Locate the cell with the specified text and output its (x, y) center coordinate. 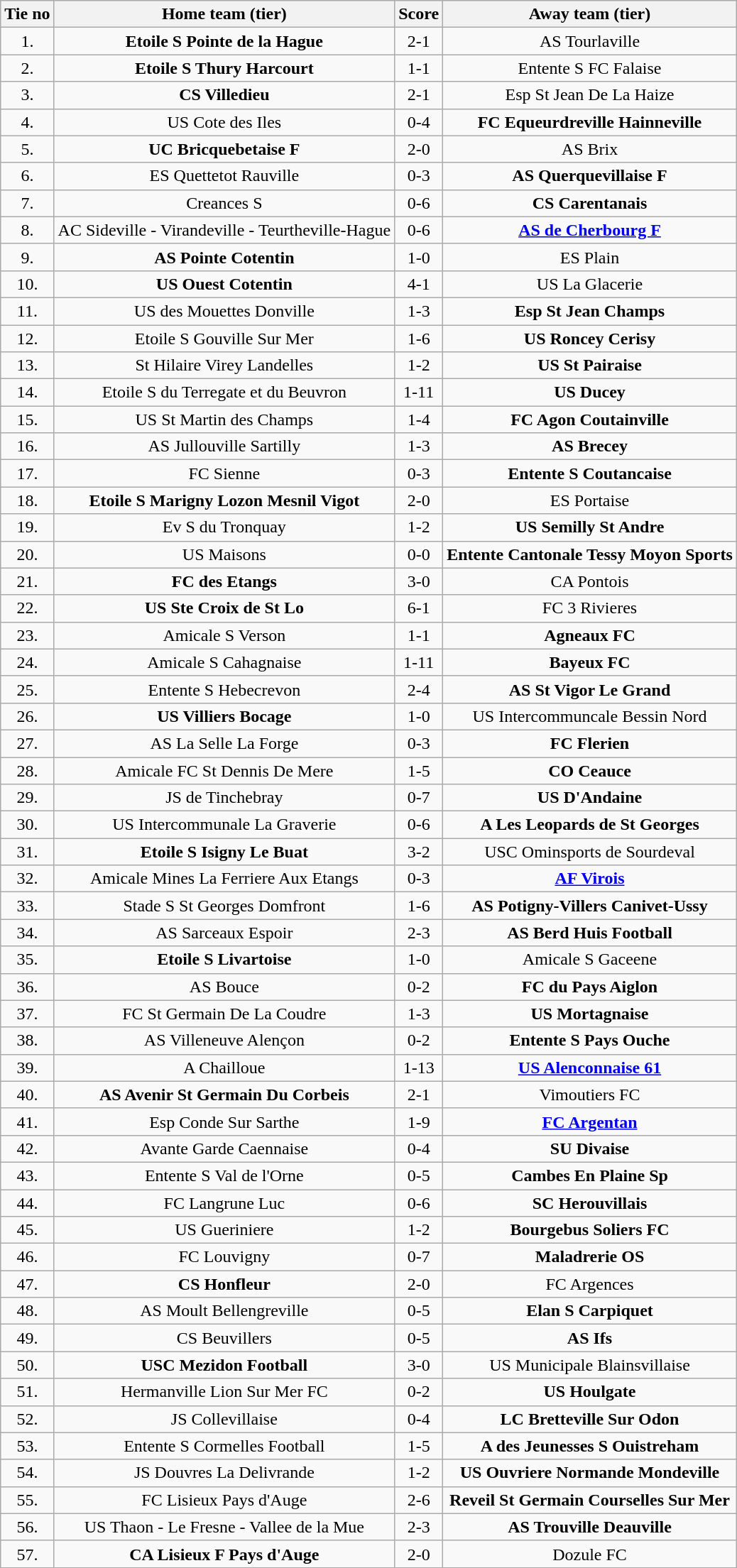
Home team (tier) (224, 14)
US Ducey (590, 393)
29. (27, 798)
20. (27, 554)
21. (27, 581)
AF Virois (590, 879)
51. (27, 1392)
0-0 (419, 554)
Amicale S Gaceene (590, 960)
Ev S du Tronquay (224, 527)
ES Portaise (590, 500)
37. (27, 1014)
27. (27, 743)
Amicale FC St Dennis De Mere (224, 770)
AC Sideville - Virandeville - Teurtheville-Hague (224, 230)
Tie no (27, 14)
AS Brix (590, 149)
Entente S FC Falaise (590, 68)
Etoile S Pointe de la Hague (224, 41)
AS Avenir St Germain Du Corbeis (224, 1095)
4-1 (419, 284)
US La Glacerie (590, 284)
Etoile S Isigny Le Buat (224, 852)
AS Bouce (224, 987)
Agneaux FC (590, 635)
FC Louvigny (224, 1257)
AS Tourlaville (590, 41)
47. (27, 1284)
Esp Conde Sur Sarthe (224, 1122)
44. (27, 1203)
14. (27, 393)
Avante Garde Caennaise (224, 1148)
US Ouvriere Normande Mondeville (590, 1473)
30. (27, 825)
52. (27, 1419)
57. (27, 1554)
Etoile S du Terregate et du Beuvron (224, 393)
US Cote des Iles (224, 122)
31. (27, 852)
FC Agon Coutainville (590, 420)
US Ouest Cotentin (224, 284)
JS Collevillaise (224, 1419)
1. (27, 41)
US D'Andaine (590, 798)
AS Querquevillaise F (590, 176)
AS Ifs (590, 1338)
25. (27, 689)
US Roncey Cerisy (590, 339)
SU Divaise (590, 1148)
US St Pairaise (590, 366)
43. (27, 1175)
Maladrerie OS (590, 1257)
17. (27, 473)
AS de Cherbourg F (590, 230)
AS Jullouville Sartilly (224, 446)
A des Jeunesses S Ouistreham (590, 1446)
38. (27, 1041)
AS Sarceaux Espoir (224, 933)
AS La Selle La Forge (224, 743)
LC Bretteville Sur Odon (590, 1419)
2-4 (419, 689)
USC Mezidon Football (224, 1365)
US Municipale Blainsvillaise (590, 1365)
56. (27, 1527)
Etoile S Livartoise (224, 960)
Cambes En Plaine Sp (590, 1175)
FC Langrune Luc (224, 1203)
5. (27, 149)
Entente S Hebecrevon (224, 689)
24. (27, 662)
Elan S Carpiquet (590, 1311)
9. (27, 257)
Amicale S Verson (224, 635)
53. (27, 1446)
18. (27, 500)
AS Potigny-Villers Canivet-Ussy (590, 906)
15. (27, 420)
39. (27, 1068)
22. (27, 608)
AS Trouville Deauville (590, 1527)
28. (27, 770)
FC Sienne (224, 473)
CO Ceauce (590, 770)
4. (27, 122)
46. (27, 1257)
12. (27, 339)
2-6 (419, 1500)
13. (27, 366)
CS Carentanais (590, 203)
48. (27, 1311)
50. (27, 1365)
Entente S Val de l'Orne (224, 1175)
Entente S Cormelles Football (224, 1446)
JS de Tinchebray (224, 798)
FC Argences (590, 1284)
1-9 (419, 1122)
US Mortagnaise (590, 1014)
SC Herouvillais (590, 1203)
A Les Leopards de St Georges (590, 825)
Amicale S Cahagnaise (224, 662)
34. (27, 933)
23. (27, 635)
Hermanville Lion Sur Mer FC (224, 1392)
AS Moult Bellengreville (224, 1311)
Reveil St Germain Courselles Sur Mer (590, 1500)
Etoile S Gouville Sur Mer (224, 339)
41. (27, 1122)
Etoile S Thury Harcourt (224, 68)
ES Plain (590, 257)
US Maisons (224, 554)
St Hilaire Virey Landelles (224, 366)
US Thaon - Le Fresne - Vallee de la Mue (224, 1527)
FC 3 Rivieres (590, 608)
UC Bricquebetaise F (224, 149)
19. (27, 527)
6-1 (419, 608)
CS Honfleur (224, 1284)
AS St Vigor Le Grand (590, 689)
FC Flerien (590, 743)
FC Lisieux Pays d'Auge (224, 1500)
54. (27, 1473)
Score (419, 14)
55. (27, 1500)
8. (27, 230)
FC Argentan (590, 1122)
26. (27, 716)
42. (27, 1148)
FC Equeurdreville Hainneville (590, 122)
US des Mouettes Donville (224, 311)
AS Pointe Cotentin (224, 257)
AS Brecey (590, 446)
AS Villeneuve Alençon (224, 1041)
Bayeux FC (590, 662)
US Gueriniere (224, 1230)
US Ste Croix de St Lo (224, 608)
US St Martin des Champs (224, 420)
Stade S St Georges Domfront (224, 906)
2. (27, 68)
JS Douvres La Delivrande (224, 1473)
6. (27, 176)
3-2 (419, 852)
Entente S Pays Ouche (590, 1041)
Bourgebus Soliers FC (590, 1230)
CA Lisieux F Pays d'Auge (224, 1554)
Dozule FC (590, 1554)
USC Ominsports de Sourdeval (590, 852)
Esp St Jean Champs (590, 311)
36. (27, 987)
FC St Germain De La Coudre (224, 1014)
US Alenconnaise 61 (590, 1068)
35. (27, 960)
A Chailloue (224, 1068)
CS Villedieu (224, 95)
FC du Pays Aiglon (590, 987)
1-13 (419, 1068)
7. (27, 203)
Vimoutiers FC (590, 1095)
Esp St Jean De La Haize (590, 95)
11. (27, 311)
10. (27, 284)
16. (27, 446)
1-4 (419, 420)
Creances S (224, 203)
US Intercommuncale Bessin Nord (590, 716)
32. (27, 879)
ES Quettetot Rauville (224, 176)
US Houlgate (590, 1392)
45. (27, 1230)
US Villiers Bocage (224, 716)
US Intercommunale La Graverie (224, 825)
33. (27, 906)
40. (27, 1095)
Away team (tier) (590, 14)
Entente Cantonale Tessy Moyon Sports (590, 554)
Etoile S Marigny Lozon Mesnil Vigot (224, 500)
3. (27, 95)
Entente S Coutancaise (590, 473)
US Semilly St Andre (590, 527)
AS Berd Huis Football (590, 933)
FC des Etangs (224, 581)
Amicale Mines La Ferriere Aux Etangs (224, 879)
49. (27, 1338)
CA Pontois (590, 581)
CS Beuvillers (224, 1338)
